Identify which cell holds the provided text, then report its (X, Y) central coordinate. 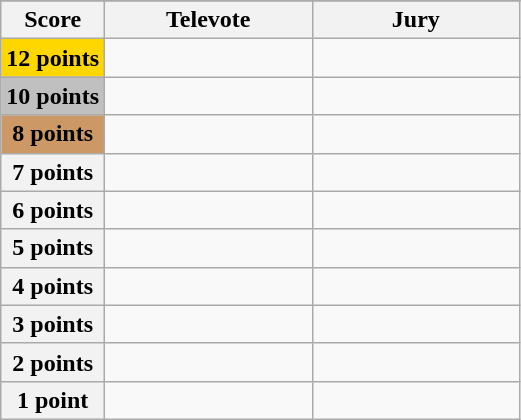
10 points (53, 96)
3 points (53, 324)
12 points (53, 58)
6 points (53, 210)
Score (53, 20)
2 points (53, 362)
5 points (53, 248)
Televote (209, 20)
8 points (53, 134)
4 points (53, 286)
1 point (53, 400)
7 points (53, 172)
Jury (416, 20)
